Output the (X, Y) coordinate of the center of the cell containing the given text.  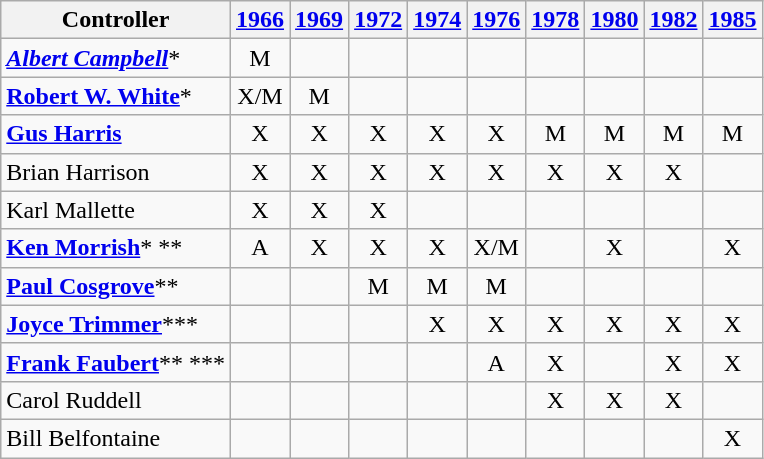
1985 (732, 20)
Gus Harris (116, 134)
1982 (674, 20)
Robert W. White* (116, 96)
Albert Campbell* (116, 58)
Bill Belfontaine (116, 438)
Ken Morrish* ** (116, 248)
1969 (320, 20)
Paul Cosgrove** (116, 286)
1978 (556, 20)
Frank Faubert** *** (116, 362)
1972 (378, 20)
Carol Ruddell (116, 400)
Brian Harrison (116, 172)
Joyce Trimmer*** (116, 324)
1966 (260, 20)
Controller (116, 20)
1976 (496, 20)
1980 (614, 20)
1974 (438, 20)
Karl Mallette (116, 210)
